Determine the [x, y] coordinate at the center of the cell enclosing the given text.  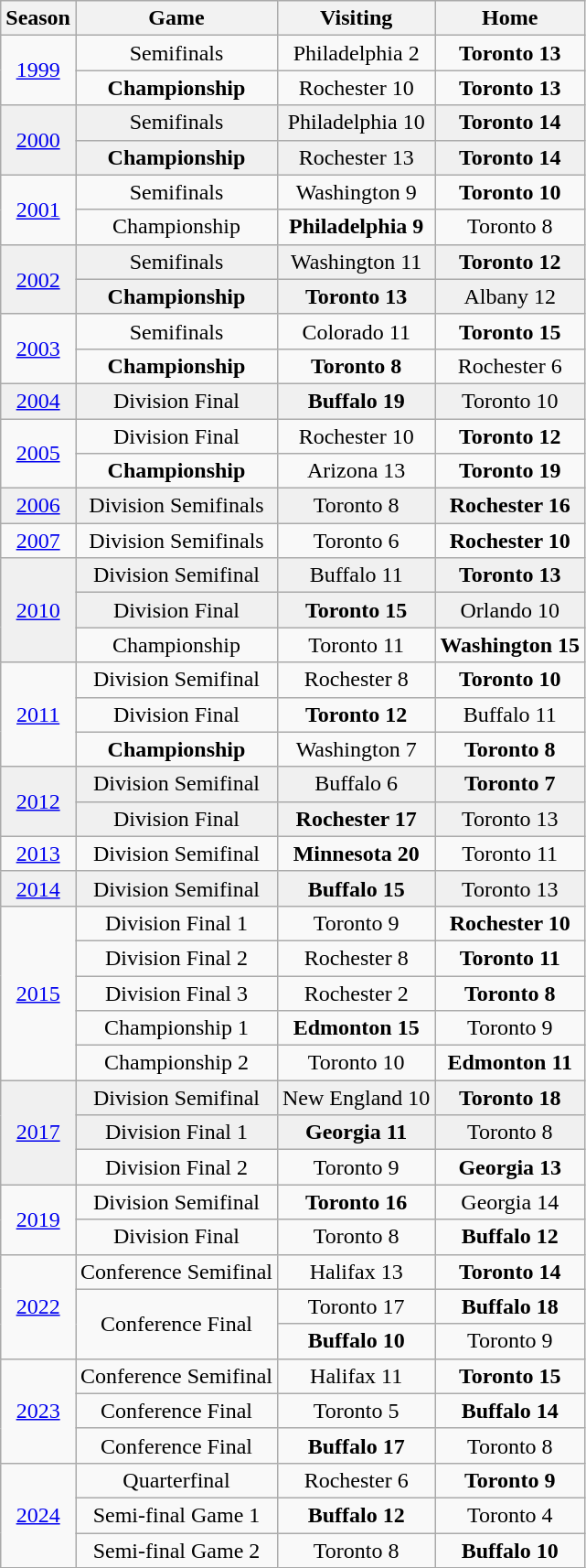
2012 [38, 801]
Washington 9 [356, 192]
2017 [38, 1133]
2023 [38, 1411]
Rochester 2 [356, 993]
Minnesota 20 [356, 854]
Colorado 11 [356, 331]
Championship 1 [176, 1028]
New England 10 [356, 1098]
Semi-final Game 2 [176, 1551]
2019 [38, 1219]
2007 [38, 541]
Halifax 13 [356, 1272]
Home [510, 18]
Toronto 7 [510, 784]
2004 [38, 401]
Philadelphia 2 [356, 53]
2024 [38, 1515]
2006 [38, 506]
Philadelphia 10 [356, 123]
Washington 7 [356, 749]
Toronto 6 [356, 541]
2010 [38, 610]
Georgia 11 [356, 1133]
2001 [38, 209]
Visiting [356, 18]
Quarterfinal [176, 1480]
Buffalo 19 [356, 401]
Washington 15 [510, 645]
Georgia 13 [510, 1167]
Edmonton 15 [356, 1028]
Toronto 16 [356, 1202]
Season [38, 18]
2003 [38, 349]
Rochester 13 [356, 157]
Championship 2 [176, 1063]
2022 [38, 1306]
Rochester 16 [510, 506]
Buffalo 17 [356, 1445]
Buffalo 15 [356, 888]
Edmonton 11 [510, 1063]
2005 [38, 454]
2015 [38, 993]
2013 [38, 854]
Toronto 18 [510, 1098]
2011 [38, 714]
2014 [38, 888]
Toronto 5 [356, 1411]
Washington 11 [356, 262]
Philadelphia 9 [356, 227]
Semi-final Game 1 [176, 1515]
Halifax 11 [356, 1376]
Toronto 17 [356, 1306]
1999 [38, 70]
Buffalo 14 [510, 1411]
Toronto 19 [510, 471]
Arizona 13 [356, 471]
Buffalo 18 [510, 1306]
Georgia 14 [510, 1202]
Buffalo 6 [356, 784]
Game [176, 18]
2000 [38, 140]
Division Final 3 [176, 993]
Toronto 4 [510, 1515]
2002 [38, 279]
Rochester 17 [356, 819]
Orlando 10 [510, 610]
Albany 12 [510, 296]
